Determine the [x, y] coordinate at the center of the cell enclosing the given text.  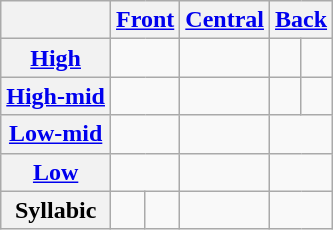
High [56, 58]
Low [56, 172]
Front [146, 20]
Central [225, 20]
Back [302, 20]
Low-mid [56, 134]
High-mid [56, 96]
Syllabic [56, 210]
